Find where the given text appears and provide that cell's center as [x, y] coordinate. 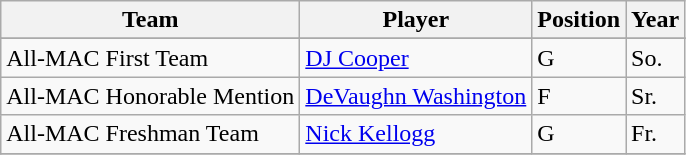
All-MAC First Team [150, 58]
Year [656, 20]
All-MAC Honorable Mention [150, 96]
DeVaughn Washington [416, 96]
Fr. [656, 134]
Team [150, 20]
So. [656, 58]
Sr. [656, 96]
Nick Kellogg [416, 134]
F [579, 96]
DJ Cooper [416, 58]
Position [579, 20]
Player [416, 20]
All-MAC Freshman Team [150, 134]
